Pinpoint the cell where the given text exists, returning its (x, y) midpoint coordinate. 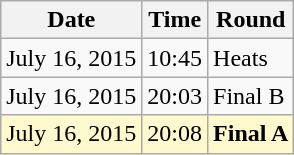
10:45 (175, 58)
Round (251, 20)
Heats (251, 58)
20:08 (175, 134)
Date (72, 20)
20:03 (175, 96)
Final B (251, 96)
Final A (251, 134)
Time (175, 20)
